Search for the cell housing the specified text and yield its (x, y) center coordinate. 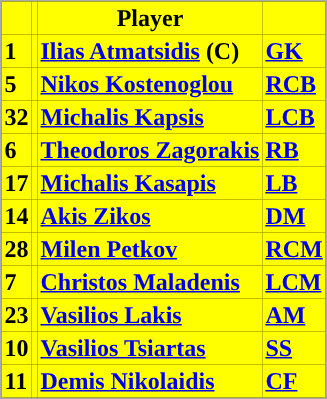
Theodoros Zagorakis (150, 150)
6 (17, 150)
11 (17, 380)
Player (150, 18)
RCM (294, 248)
5 (17, 84)
Michalis Kasapis (150, 182)
17 (17, 182)
23 (17, 314)
GK (294, 50)
Vasilios Tsiartas (150, 348)
AM (294, 314)
1 (17, 50)
LCM (294, 282)
Christos Maladenis (150, 282)
LB (294, 182)
Michalis Kapsis (150, 116)
Akis Zikos (150, 216)
Nikos Kostenoglou (150, 84)
LCB (294, 116)
SS (294, 348)
7 (17, 282)
Ilias Atmatsidis (C) (150, 50)
14 (17, 216)
Vasilios Lakis (150, 314)
28 (17, 248)
RB (294, 150)
RCB (294, 84)
32 (17, 116)
DM (294, 216)
Milen Petkov (150, 248)
10 (17, 348)
CF (294, 380)
Demis Nikolaidis (150, 380)
